Provide the (x, y) coordinate of the cell's center where the given text is located.  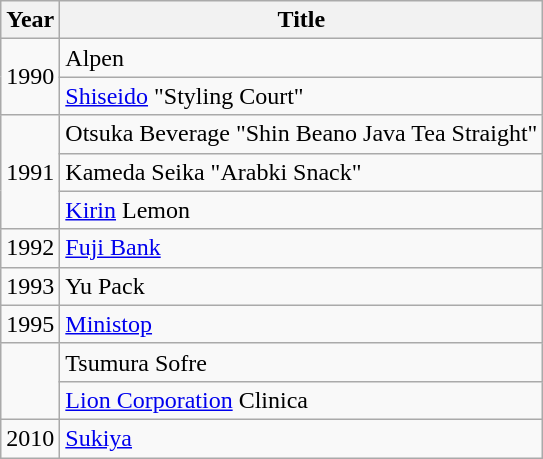
Yu Pack (302, 286)
Alpen (302, 58)
Lion Corporation Clinica (302, 400)
1990 (30, 77)
Kameda Seika "Arabki Snack" (302, 172)
Title (302, 20)
Sukiya (302, 438)
1992 (30, 248)
1993 (30, 286)
Shiseido "Styling Court" (302, 96)
Fuji Bank (302, 248)
2010 (30, 438)
Tsumura Sofre (302, 362)
1991 (30, 172)
1995 (30, 324)
Ministop (302, 324)
Otsuka Beverage "Shin Beano Java Tea Straight" (302, 134)
Year (30, 20)
Kirin Lemon (302, 210)
